Determine the (x, y) coordinate at the center of the cell enclosing the given text.  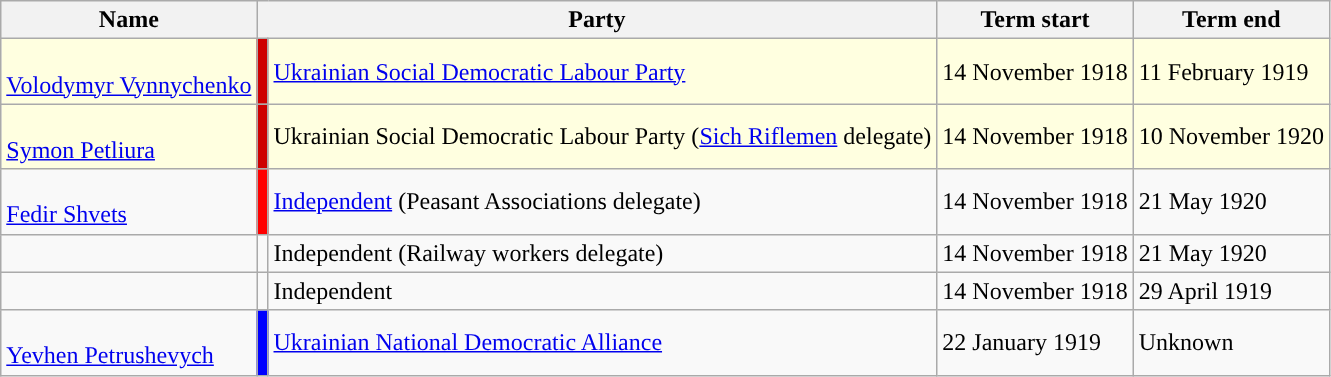
Ukrainian Social Democratic Labour Party (Sich Riflemen delegate) (602, 136)
Term end (1231, 20)
Term start (1035, 20)
Independent (Railway workers delegate) (602, 253)
Yevhen Petrushevych (129, 342)
10 November 1920 (1231, 136)
29 April 1919 (1231, 291)
Ukrainian National Democratic Alliance (602, 342)
Symon Petliura (129, 136)
22 January 1919 (1035, 342)
Independent (602, 291)
Party (597, 20)
Volodymyr Vynnychenko (129, 72)
11 February 1919 (1231, 72)
Ukrainian Social Democratic Labour Party (602, 72)
Fedir Shvets (129, 202)
Name (129, 20)
Independent (Peasant Associations delegate) (602, 202)
Unknown (1231, 342)
